Scan for the cell matching the given text and deliver its (x, y) coordinate at center. 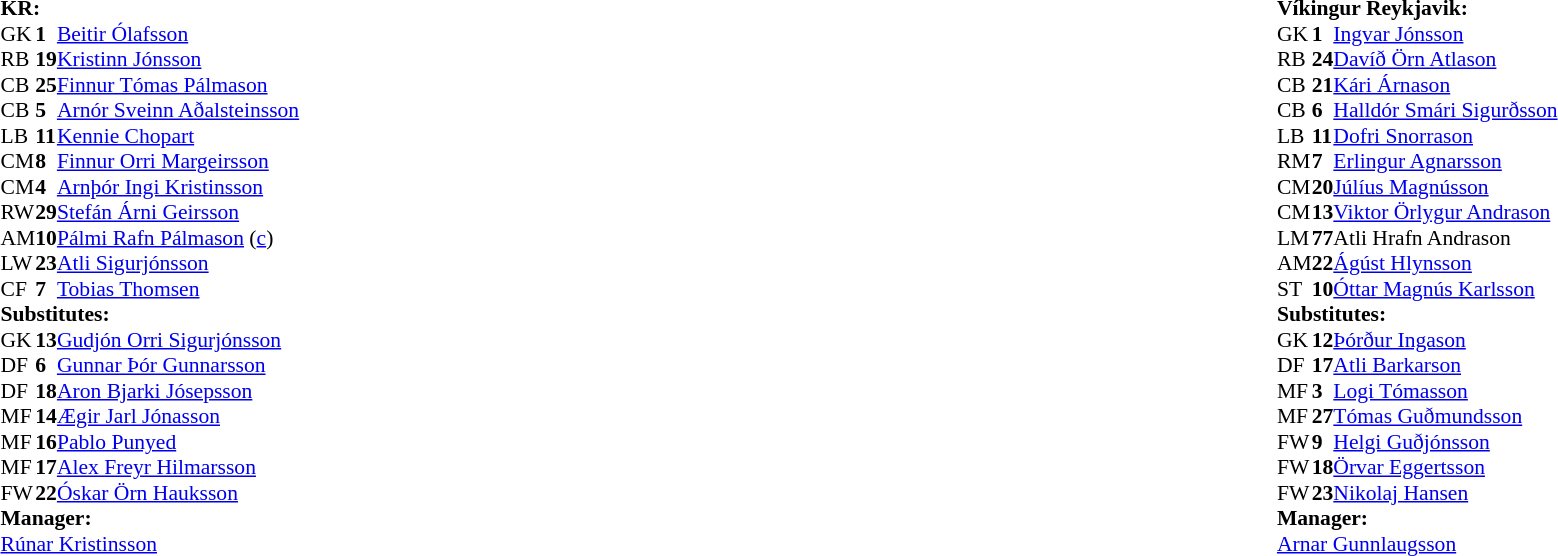
Arnór Sveinn Aðalsteinsson (178, 111)
77 (1323, 238)
Beitir Ólafsson (178, 34)
ST (1294, 289)
LW (18, 263)
Tómas Guðmundsson (1445, 417)
RM (1294, 161)
21 (1323, 85)
Davíð Örn Atlason (1445, 59)
Kristinn Jónsson (178, 59)
Gudjón Orri Sigurjónsson (178, 340)
Kennie Chopart (178, 136)
Aron Bjarki Jósepsson (178, 391)
Finnur Tómas Pálmason (178, 85)
19 (46, 59)
Örvar Eggertsson (1445, 467)
Helgi Guðjónsson (1445, 442)
16 (46, 442)
Ægir Jarl Jónasson (178, 417)
Atli Barkarson (1445, 365)
Óskar Örn Hauksson (178, 493)
4 (46, 187)
3 (1323, 391)
Júlíus Magnússon (1445, 187)
Stefán Árni Geirsson (178, 213)
Halldór Smári Sigurðsson (1445, 111)
Óttar Magnús Karlsson (1445, 289)
8 (46, 161)
20 (1323, 187)
Finnur Orri Margeirsson (178, 161)
Þórður Ingason (1445, 340)
Pablo Punyed (178, 442)
Atli Hrafn Andrason (1445, 238)
Dofri Snorrason (1445, 136)
5 (46, 111)
Alex Freyr Hilmarsson (178, 467)
Nikolaj Hansen (1445, 493)
Logi Tómasson (1445, 391)
Tobias Thomsen (178, 289)
12 (1323, 340)
Ingvar Jónsson (1445, 34)
29 (46, 213)
Kári Árnason (1445, 85)
9 (1323, 442)
RW (18, 213)
Erlingur Agnarsson (1445, 161)
Ágúst Hlynsson (1445, 263)
14 (46, 417)
27 (1323, 417)
LM (1294, 238)
Arnþór Ingi Kristinsson (178, 187)
Gunnar Þór Gunnarsson (178, 365)
Atli Sigurjónsson (178, 263)
25 (46, 85)
Pálmi Rafn Pálmason (c) (178, 238)
CF (18, 289)
24 (1323, 59)
Viktor Örlygur Andrason (1445, 213)
